Determine the (X, Y) coordinate at the center of the cell enclosing the given text.  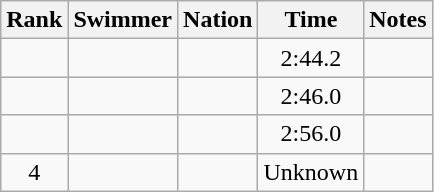
4 (34, 172)
Unknown (311, 172)
Nation (218, 20)
2:56.0 (311, 134)
Time (311, 20)
2:44.2 (311, 58)
Swimmer (123, 20)
Notes (398, 20)
2:46.0 (311, 96)
Rank (34, 20)
